Return the (X, Y) coordinate for the center point of the cell that contains the specified text.  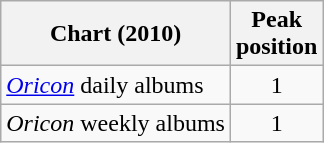
Peakposition (276, 34)
Chart (2010) (116, 34)
Oricon daily albums (116, 85)
Oricon weekly albums (116, 123)
